Extract the (x, y) coordinate from the center of the cell holding the provided text.  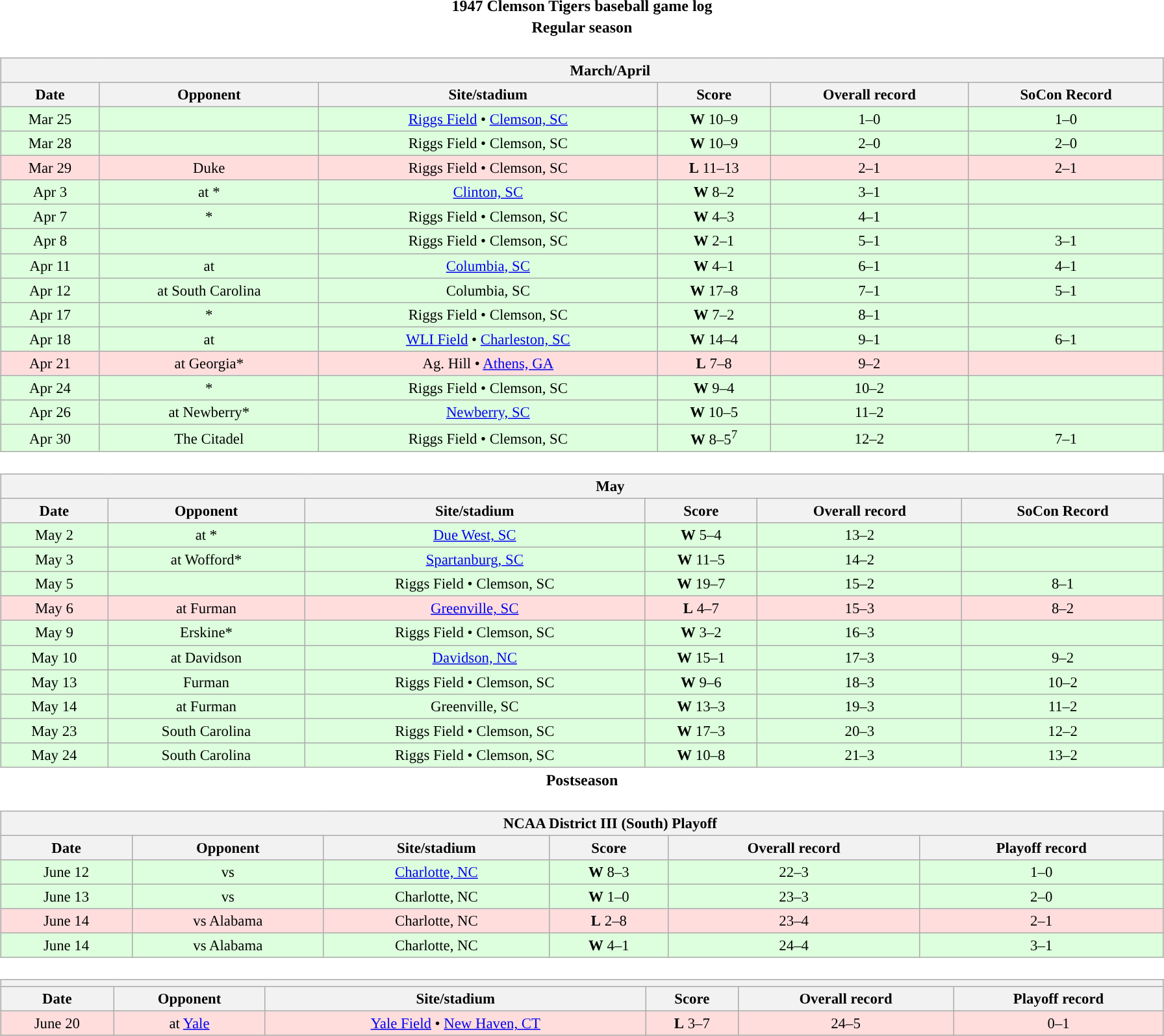
May 10 (55, 657)
W 17–3 (702, 731)
W 10–8 (702, 755)
24–4 (794, 945)
L 3–7 (692, 1024)
May 13 (55, 682)
Yale Field • New Haven, CT (455, 1024)
L 7–8 (714, 363)
May 6 (55, 609)
Duke (209, 168)
Due West, SC (475, 535)
Apr 3 (51, 192)
May 14 (55, 706)
Davidson, NC (475, 657)
0–1 (1059, 1024)
23–3 (794, 896)
21–3 (860, 755)
March/April (582, 70)
23–4 (794, 921)
NCAA District III (South) Playoff (582, 823)
22–3 (794, 872)
15–2 (860, 584)
20–3 (860, 731)
Apr 7 (51, 217)
Apr 18 (51, 339)
Apr 11 (51, 266)
May 9 (55, 633)
May 3 (55, 560)
W 10–5 (714, 412)
Ag. Hill • Athens, GA (488, 363)
15–3 (860, 609)
W 4–3 (714, 217)
May 24 (55, 755)
Mar 25 (51, 119)
Apr 8 (51, 241)
W 9–6 (702, 682)
Erskine* (207, 633)
24–5 (846, 1024)
W 8–2 (714, 192)
at Newberry* (209, 412)
June 13 (66, 896)
Apr 30 (51, 438)
June 12 (66, 872)
Mar 29 (51, 168)
May 2 (55, 535)
8–2 (1063, 609)
Newberry, SC (488, 412)
W 8–3 (609, 872)
Apr 24 (51, 388)
May 5 (55, 584)
L 2–8 (609, 921)
at Wofford* (207, 560)
at Yale (190, 1024)
May (582, 486)
Apr 17 (51, 314)
at Davidson (207, 657)
W 8–57 (714, 438)
Apr 12 (51, 290)
W 13–3 (702, 706)
W 17–8 (714, 290)
17–3 (860, 657)
Spartanburg, SC (475, 560)
at South Carolina (209, 290)
Apr 26 (51, 412)
W 11–5 (702, 560)
W 1–0 (609, 896)
W 9–4 (714, 388)
The Citadel (209, 438)
W 5–4 (702, 535)
W 3–2 (702, 633)
18–3 (860, 682)
W 19–7 (702, 584)
W 2–1 (714, 241)
19–3 (860, 706)
at Georgia* (209, 363)
16–3 (860, 633)
14–2 (860, 560)
Mar 28 (51, 144)
W 14–4 (714, 339)
Apr 21 (51, 363)
June 20 (57, 1024)
9–1 (869, 339)
WLI Field • Charleston, SC (488, 339)
Furman (207, 682)
L 11–13 (714, 168)
Clinton, SC (488, 192)
W 7–2 (714, 314)
May 23 (55, 731)
L 4–7 (702, 609)
W 15–1 (702, 657)
